From the cell containing the given text, extract its center point as (x, y) coordinate. 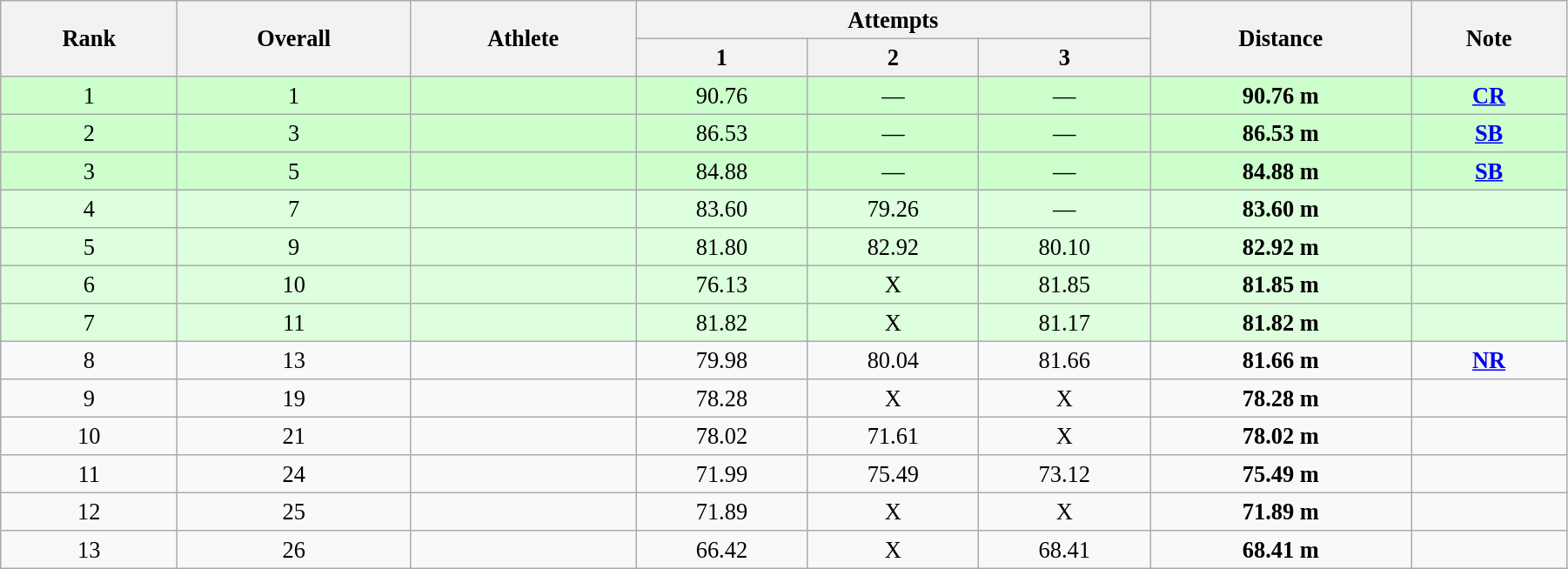
78.02 m (1281, 436)
71.61 (893, 436)
84.88 m (1281, 171)
73.12 (1065, 474)
6 (89, 284)
86.53 m (1281, 133)
81.82 (722, 323)
68.41 m (1281, 550)
26 (294, 550)
8 (89, 360)
79.98 (722, 360)
86.53 (722, 133)
12 (89, 512)
78.28 (722, 398)
CR (1490, 95)
76.13 (722, 284)
78.02 (722, 436)
90.76 (722, 95)
19 (294, 398)
75.49 (893, 474)
81.82 m (1281, 323)
4 (89, 209)
Note (1490, 38)
81.85 (1065, 284)
81.66 m (1281, 360)
80.10 (1065, 247)
81.66 (1065, 360)
24 (294, 474)
79.26 (893, 209)
NR (1490, 360)
71.89 m (1281, 512)
71.89 (722, 512)
83.60 m (1281, 209)
Distance (1281, 38)
Attempts (893, 19)
21 (294, 436)
82.92 (893, 247)
80.04 (893, 360)
81.80 (722, 247)
81.85 m (1281, 284)
Overall (294, 38)
82.92 m (1281, 247)
83.60 (722, 209)
71.99 (722, 474)
68.41 (1065, 550)
81.17 (1065, 323)
75.49 m (1281, 474)
84.88 (722, 171)
Rank (89, 38)
78.28 m (1281, 398)
25 (294, 512)
66.42 (722, 550)
Athlete (522, 38)
90.76 m (1281, 95)
